Pinpoint the cell where the given text exists, returning its [X, Y] midpoint coordinate. 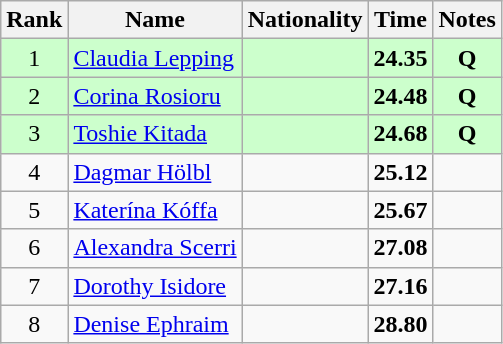
Claudia Lepping [155, 58]
Name [155, 20]
Katerína Kóffa [155, 210]
Toshie Kitada [155, 134]
Corina Rosioru [155, 96]
Dagmar Hölbl [155, 172]
27.08 [400, 248]
28.80 [400, 324]
Nationality [305, 20]
5 [34, 210]
Alexandra Scerri [155, 248]
27.16 [400, 286]
24.68 [400, 134]
Denise Ephraim [155, 324]
6 [34, 248]
Dorothy Isidore [155, 286]
24.35 [400, 58]
Rank [34, 20]
8 [34, 324]
25.67 [400, 210]
Time [400, 20]
2 [34, 96]
7 [34, 286]
25.12 [400, 172]
4 [34, 172]
1 [34, 58]
24.48 [400, 96]
Notes [467, 20]
3 [34, 134]
